Locate the cell with the specified text and output its [x, y] center coordinate. 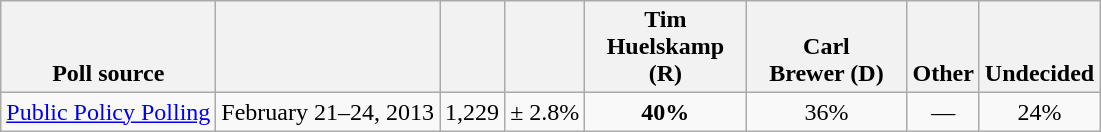
40% [666, 112]
Public Policy Polling [108, 112]
— [943, 112]
Other [943, 47]
TimHuelskamp (R) [666, 47]
Undecided [1039, 47]
1,229 [472, 112]
± 2.8% [545, 112]
CarlBrewer (D) [826, 47]
36% [826, 112]
February 21–24, 2013 [328, 112]
24% [1039, 112]
Poll source [108, 47]
